Capture the cell that displays the provided text and extract its (X, Y) central coordinate. 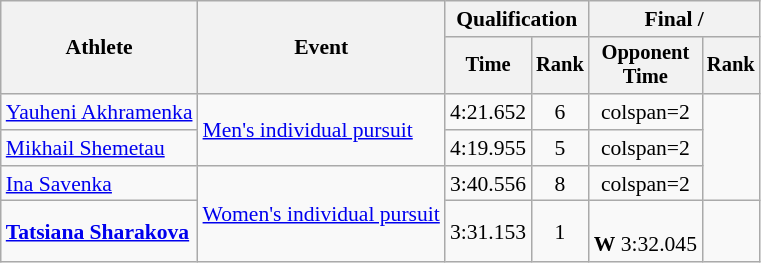
Ina Savenka (100, 184)
OpponentTime (646, 66)
Women's individual pursuit (322, 214)
Yauheni Akhramenka (100, 112)
5 (560, 148)
Mikhail Shemetau (100, 148)
3:31.153 (488, 232)
8 (560, 184)
6 (560, 112)
Time (488, 66)
Tatsiana Sharakova (100, 232)
Men's individual pursuit (322, 130)
Athlete (100, 48)
3:40.556 (488, 184)
Final / (674, 19)
4:19.955 (488, 148)
1 (560, 232)
W 3:32.045 (646, 232)
4:21.652 (488, 112)
Event (322, 48)
Qualification (517, 19)
